For the text-containing cell, return its midpoint in (X, Y) coordinate format. 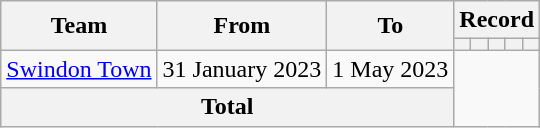
Total (228, 107)
Record (497, 20)
To (390, 26)
Team (79, 26)
1 May 2023 (390, 69)
Swindon Town (79, 69)
31 January 2023 (242, 69)
From (242, 26)
